Pinpoint the cell where the given text exists, returning its (x, y) midpoint coordinate. 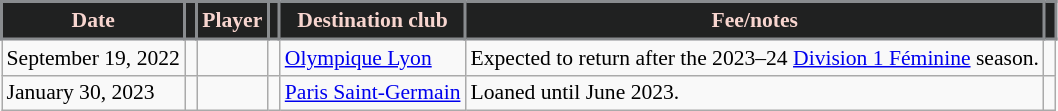
Paris Saint-Germain (373, 93)
January 30, 2023 (94, 93)
Fee/notes (755, 20)
Destination club (373, 20)
September 19, 2022 (94, 57)
Date (94, 20)
Olympique Lyon (373, 57)
Expected to return after the 2023–24 Division 1 Féminine season. (755, 57)
Player (233, 20)
Loaned until June 2023. (755, 93)
